Scan for the cell matching the given text and deliver its [X, Y] coordinate at center. 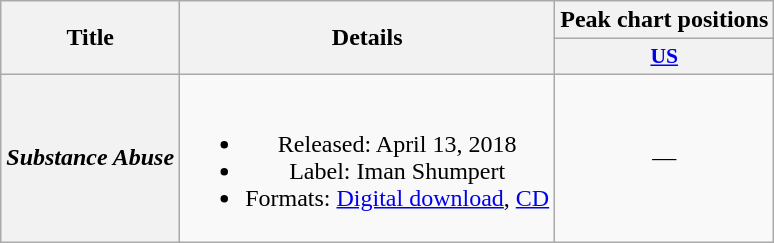
Released: April 13, 2018Label: Iman ShumpertFormats: Digital download, CD [368, 158]
Peak chart positions [664, 20]
Substance Abuse [90, 158]
Details [368, 38]
Title [90, 38]
US [664, 57]
— [664, 158]
